Detect which cell encompasses the target text, then output its (X, Y) center coordinate. 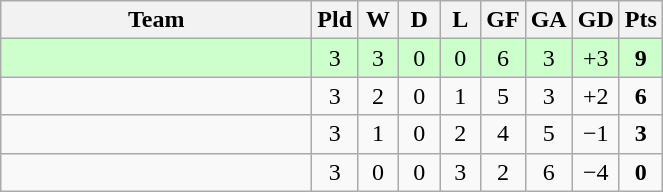
+3 (596, 58)
D (420, 20)
GF (503, 20)
Team (156, 20)
−4 (596, 172)
9 (640, 58)
W (378, 20)
Pts (640, 20)
Pld (335, 20)
−1 (596, 134)
+2 (596, 96)
GD (596, 20)
4 (503, 134)
GA (548, 20)
L (460, 20)
